Return the [x, y] coordinate for the center point of the cell that contains the specified text.  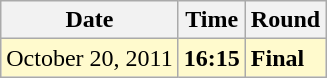
Final [285, 58]
16:15 [212, 58]
October 20, 2011 [90, 58]
Round [285, 20]
Time [212, 20]
Date [90, 20]
